Determine the [x, y] coordinate at the center of the cell enclosing the given text.  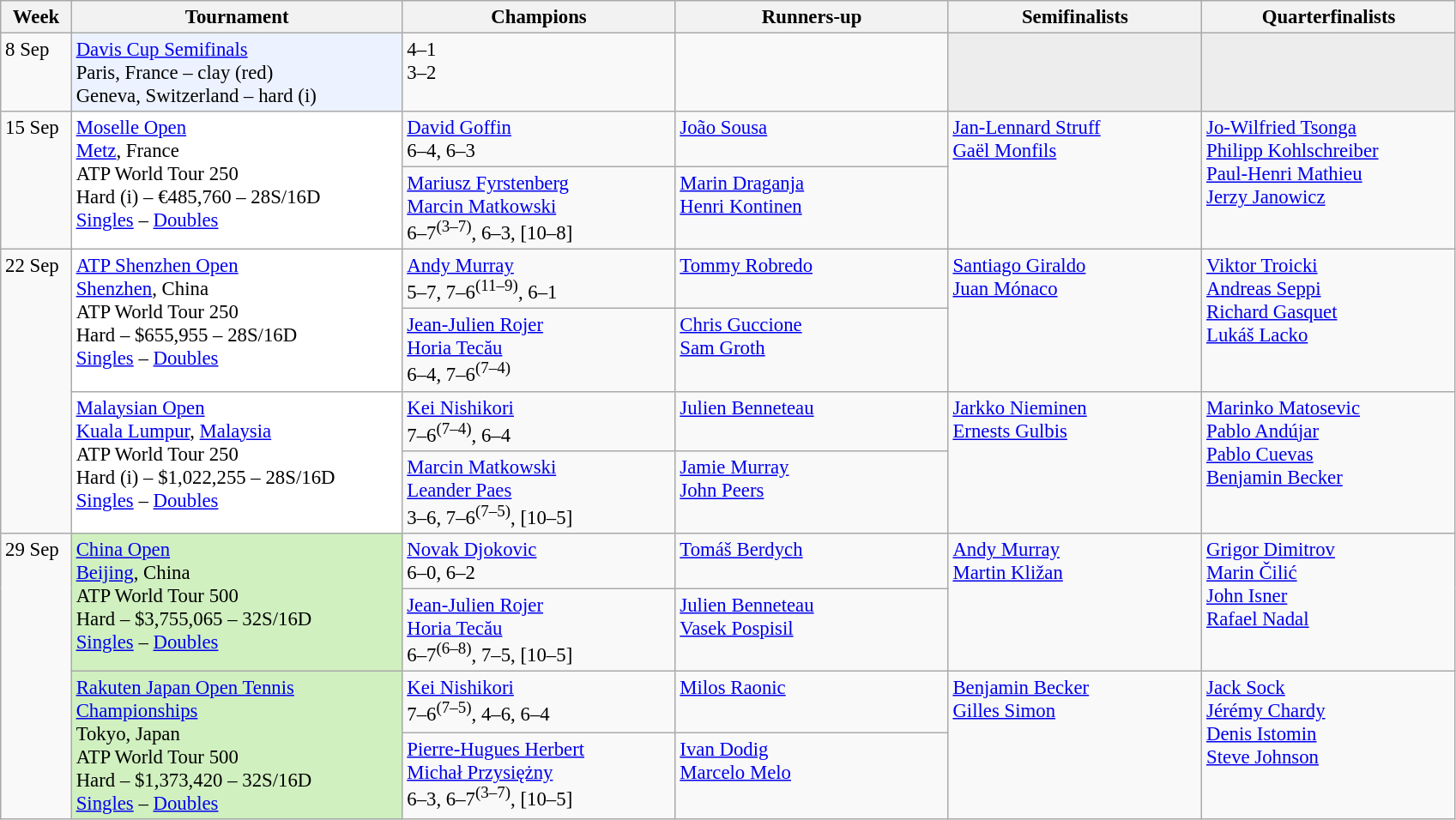
China Open Beijing, ChinaATP World Tour 500Hard – $3,755,065 – 32S/16DSingles – Doubles [237, 602]
Jean-Julien Rojer Horia Tecău6–4, 7–6(7–4) [539, 350]
Marcin Matkowski Leander Paes3–6, 7–6(7–5), [10–5] [539, 491]
Tomáš Berdych [812, 561]
Chris Guccione Sam Groth [812, 350]
Tournament [237, 17]
Marinko Matosevic Pablo Andújar Pablo Cuevas Benjamin Becker [1329, 461]
Kei Nishikori7–6(7–4), 6–4 [539, 420]
Andy Murray5–7, 7–6(11–9), 6–1 [539, 280]
Jan-Lennard Struff Gaël Monfils [1075, 180]
Milos Raonic [812, 702]
ATP Shenzhen Open Shenzhen, ChinaATP World Tour 250Hard – $655,955 – 28S/16DSingles – Doubles [237, 321]
Jarkko Nieminen Ernests Gulbis [1075, 461]
29 Sep [36, 676]
Mariusz Fyrstenberg Marcin Matkowski 6–7(3–7), 6–3, [10–8] [539, 208]
Week [36, 17]
Novak Djokovic6–0, 6–2 [539, 561]
15 Sep [36, 180]
Jamie Murray John Peers [812, 491]
Julien Benneteau [812, 420]
Viktor Troicki Andreas Seppi Richard Gasquet Lukáš Lacko [1329, 321]
Quarterfinalists [1329, 17]
Jean-Julien Rojer Horia Tecău6–7(6–8), 7–5, [10–5] [539, 630]
Andy Murray Martin Kližan [1075, 602]
Ivan Dodig Marcelo Melo [812, 776]
4–1 3–2 [539, 73]
Grigor Dimitrov Marin Čilić John Isner Rafael Nadal [1329, 602]
Champions [539, 17]
Jack Sock Jérémy Chardy Denis Istomin Steve Johnson [1329, 745]
David Goffin 6–4, 6–3 [539, 139]
Davis Cup SemifinalsParis, France – clay (red)Geneva, Switzerland – hard (i) [237, 73]
Benjamin Becker Gilles Simon [1075, 745]
Rakuten Japan Open Tennis Championships Tokyo, JapanATP World Tour 500Hard – $1,373,420 – 32S/16DSingles – Doubles [237, 745]
Runners-up [812, 17]
Malaysian Open Kuala Lumpur, MalaysiaATP World Tour 250Hard (i) – $1,022,255 – 28S/16DSingles – Doubles [237, 461]
8 Sep [36, 73]
Julien Benneteau Vasek Pospisil [812, 630]
Marin Draganja Henri Kontinen [812, 208]
Moselle Open Metz, FranceATP World Tour 250Hard (i) – €485,760 – 28S/16D Singles – Doubles [237, 180]
Tommy Robredo [812, 280]
Semifinalists [1075, 17]
João Sousa [812, 139]
Pierre-Hugues Herbert Michał Przysiężny6–3, 6–7(3–7), [10–5] [539, 776]
Santiago Giraldo Juan Mónaco [1075, 321]
22 Sep [36, 391]
Jo-Wilfried Tsonga Philipp Kohlschreiber Paul-Henri Mathieu Jerzy Janowicz [1329, 180]
Kei Nishikori7–6(7–5), 4–6, 6–4 [539, 702]
